Extract the (X, Y) coordinate from the center of the cell holding the provided text.  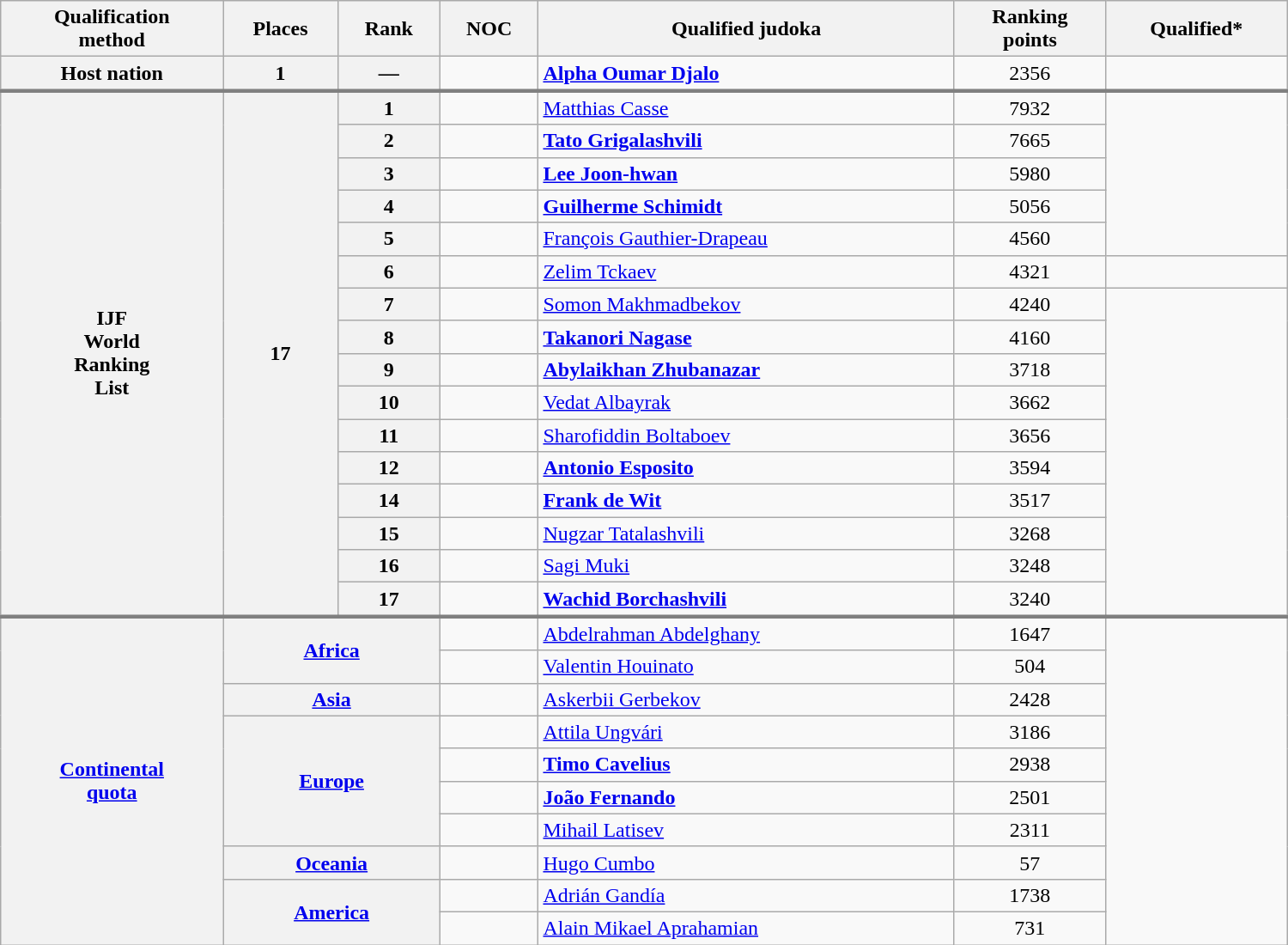
Asia (331, 699)
Zelim Tckaev (746, 271)
3186 (1030, 732)
1647 (1030, 633)
Wachid Borchashvili (746, 600)
Sharofiddin Boltaboev (746, 436)
Abdelrahman Abdelghany (746, 633)
Guilherme Schimidt (746, 206)
2 (388, 141)
Qualified* (1196, 29)
3517 (1030, 501)
15 (388, 533)
Askerbii Gerbekov (746, 699)
Qualified judoka (746, 29)
5056 (1030, 206)
504 (1030, 667)
11 (388, 436)
7 (388, 304)
Nugzar Tatalashvili (746, 533)
Attila Ungvári (746, 732)
Antonio Esposito (746, 468)
16 (388, 566)
2428 (1030, 699)
Qualificationmethod (112, 29)
3662 (1030, 402)
10 (388, 402)
Somon Makhmadbekov (746, 304)
Abylaikhan Zhubanazar (746, 369)
3240 (1030, 600)
Tato Grigalashvili (746, 141)
Matthias Casse (746, 107)
Vedat Albayrak (746, 402)
12 (388, 468)
Timo Cavelius (746, 765)
2501 (1030, 797)
Europe (331, 781)
3268 (1030, 533)
9 (388, 369)
Rankingpoints (1030, 29)
3 (388, 174)
Places (280, 29)
7932 (1030, 107)
Lee Joon-hwan (746, 174)
Mihail Latisev (746, 830)
Oceania (331, 863)
Continentalquota (112, 780)
Host nation (112, 74)
5980 (1030, 174)
4 (388, 206)
Adrián Gandía (746, 895)
8 (388, 337)
7665 (1030, 141)
Hugo Cumbo (746, 863)
3656 (1030, 436)
Alain Mikael Aprahamian (746, 928)
François Gauthier-Drapeau (746, 239)
3594 (1030, 468)
6 (388, 271)
14 (388, 501)
2938 (1030, 765)
America (331, 911)
Sagi Muki (746, 566)
3718 (1030, 369)
Frank de Wit (746, 501)
Africa (331, 649)
2356 (1030, 74)
57 (1030, 863)
— (388, 74)
731 (1030, 928)
Valentin Houinato (746, 667)
Rank (388, 29)
Takanori Nagase (746, 337)
João Fernando (746, 797)
NOC (489, 29)
4240 (1030, 304)
Alpha Oumar Djalo (746, 74)
4321 (1030, 271)
4160 (1030, 337)
5 (388, 239)
IJFWorldRankingList (112, 353)
2311 (1030, 830)
1738 (1030, 895)
3248 (1030, 566)
4560 (1030, 239)
